From the cell containing the given text, extract its center point as [X, Y] coordinate. 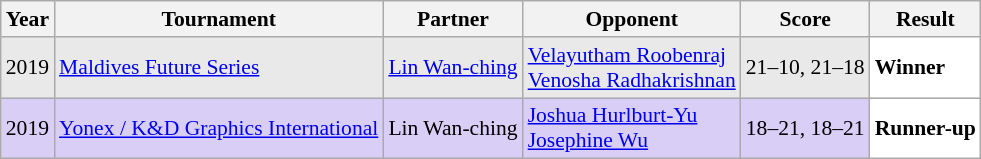
Partner [452, 19]
Score [806, 19]
Runner-up [926, 128]
Tournament [218, 19]
Velayutham Roobenraj Venosha Radhakrishnan [632, 68]
Winner [926, 68]
Joshua Hurlburt-Yu Josephine Wu [632, 128]
Yonex / K&D Graphics International [218, 128]
18–21, 18–21 [806, 128]
21–10, 21–18 [806, 68]
Result [926, 19]
Opponent [632, 19]
Year [28, 19]
Maldives Future Series [218, 68]
